Capture the cell that displays the provided text and extract its [x, y] central coordinate. 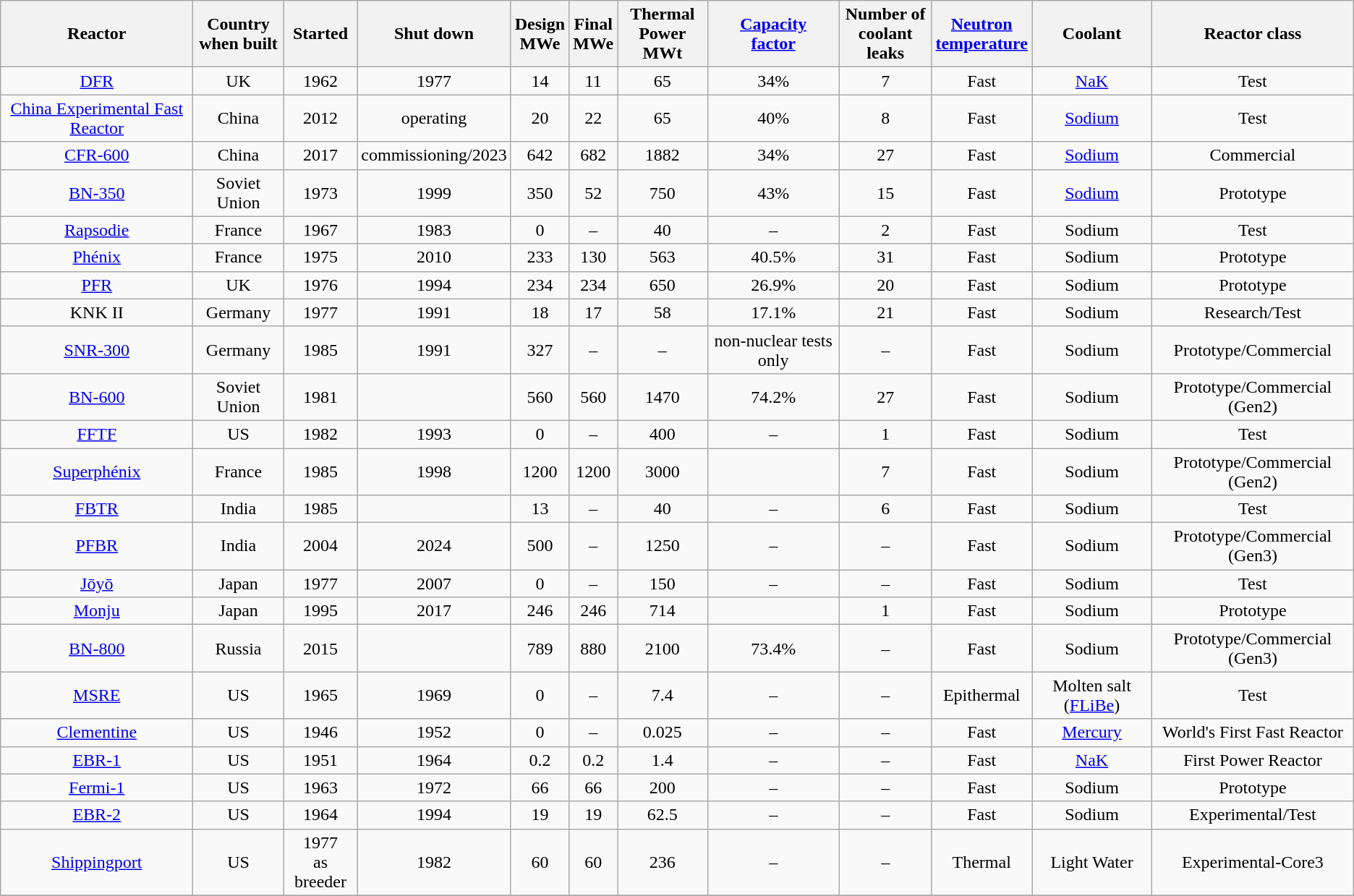
Experimental-Core3 [1253, 862]
1977as breeder [320, 862]
First Power Reactor [1253, 760]
1952 [434, 733]
Clementine [97, 733]
1882 [663, 155]
1963 [320, 788]
1995 [320, 611]
714 [663, 611]
Monju [97, 611]
FinalMWe [593, 34]
Capacityfactor [773, 34]
1993 [434, 434]
Jōyō [97, 584]
BN-600 [97, 396]
1976 [320, 285]
1967 [320, 230]
6 [885, 509]
Started [320, 34]
17.1% [773, 312]
Reactor class [1253, 34]
1973 [320, 192]
Superphénix [97, 472]
EBR-1 [97, 760]
500 [540, 547]
KNK II [97, 312]
2024 [434, 547]
Reactor [97, 34]
1470 [663, 396]
1969 [434, 696]
commissioning/2023 [434, 155]
74.2% [773, 396]
Commercial [1253, 155]
PFR [97, 285]
operating [434, 119]
China Experimental Fast Reactor [97, 119]
SNR-300 [97, 350]
ThermalPower MWt [663, 34]
7.4 [663, 696]
11 [593, 81]
563 [663, 257]
3000 [663, 472]
40.5% [773, 257]
2015 [320, 648]
1998 [434, 472]
FFTF [97, 434]
2010 [434, 257]
650 [663, 285]
Mercury [1091, 733]
62.5 [663, 815]
1962 [320, 81]
880 [593, 648]
73.4% [773, 648]
EBR-2 [97, 815]
FBTR [97, 509]
2100 [663, 648]
Phénix [97, 257]
Molten salt (FLiBe) [1091, 696]
Thermal [982, 862]
52 [593, 192]
130 [593, 257]
327 [540, 350]
43% [773, 192]
Russia [239, 648]
350 [540, 192]
642 [540, 155]
DFR [97, 81]
1975 [320, 257]
1951 [320, 760]
26.9% [773, 285]
Rapsodie [97, 230]
40% [773, 119]
233 [540, 257]
1250 [663, 547]
Countrywhen built [239, 34]
Epithermal [982, 696]
1983 [434, 230]
1999 [434, 192]
15 [885, 192]
World's First Fast Reactor [1253, 733]
750 [663, 192]
1972 [434, 788]
1946 [320, 733]
1981 [320, 396]
CFR-600 [97, 155]
Experimental/Test [1253, 815]
682 [593, 155]
17 [593, 312]
Research/Test [1253, 312]
Shippingport [97, 862]
18 [540, 312]
200 [663, 788]
31 [885, 257]
150 [663, 584]
non-nuclear tests only [773, 350]
2004 [320, 547]
58 [663, 312]
400 [663, 434]
BN-350 [97, 192]
8 [885, 119]
Prototype/Commercial [1253, 350]
Shut down [434, 34]
2007 [434, 584]
2012 [320, 119]
PFBR [97, 547]
BN-800 [97, 648]
1965 [320, 696]
Light Water [1091, 862]
21 [885, 312]
14 [540, 81]
236 [663, 862]
Fermi-1 [97, 788]
Neutrontemperature [982, 34]
22 [593, 119]
DesignMWe [540, 34]
0.025 [663, 733]
1.4 [663, 760]
Coolant [1091, 34]
Number ofcoolant leaks [885, 34]
2 [885, 230]
MSRE [97, 696]
789 [540, 648]
13 [540, 509]
